Locate the cell with the specified text and output its (X, Y) center coordinate. 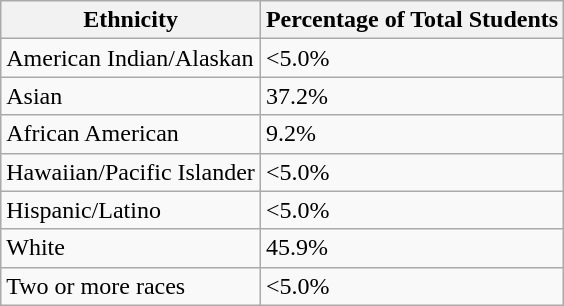
Hispanic/Latino (131, 210)
American Indian/Alaskan (131, 58)
White (131, 248)
Asian (131, 96)
45.9% (412, 248)
37.2% (412, 96)
9.2% (412, 134)
Hawaiian/Pacific Islander (131, 172)
Two or more races (131, 286)
Ethnicity (131, 20)
Percentage of Total Students (412, 20)
African American (131, 134)
